Provide the [X, Y] coordinate of the cell's center where the given text is located.  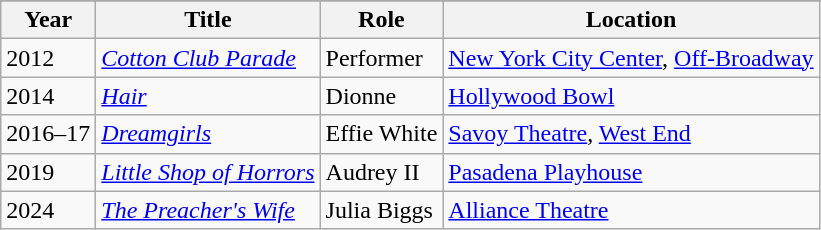
The Preacher's Wife [208, 210]
2016–17 [48, 134]
Hair [208, 96]
Title [208, 20]
Performer [382, 58]
Effie White [382, 134]
Role [382, 20]
2019 [48, 172]
2014 [48, 96]
Hollywood Bowl [631, 96]
Cotton Club Parade [208, 58]
New York City Center, Off-Broadway [631, 58]
Location [631, 20]
Pasadena Playhouse [631, 172]
Julia Biggs [382, 210]
2012 [48, 58]
Alliance Theatre [631, 210]
Year [48, 20]
Dionne [382, 96]
Savoy Theatre, West End [631, 134]
2024 [48, 210]
Audrey II [382, 172]
Dreamgirls [208, 134]
Little Shop of Horrors [208, 172]
